Output the [x, y] coordinate of the center of the cell containing the given text.  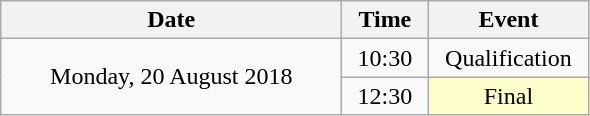
Monday, 20 August 2018 [172, 77]
Final [508, 96]
12:30 [385, 96]
Event [508, 20]
Time [385, 20]
10:30 [385, 58]
Qualification [508, 58]
Date [172, 20]
